Output the (X, Y) coordinate of the center of the cell containing the given text.  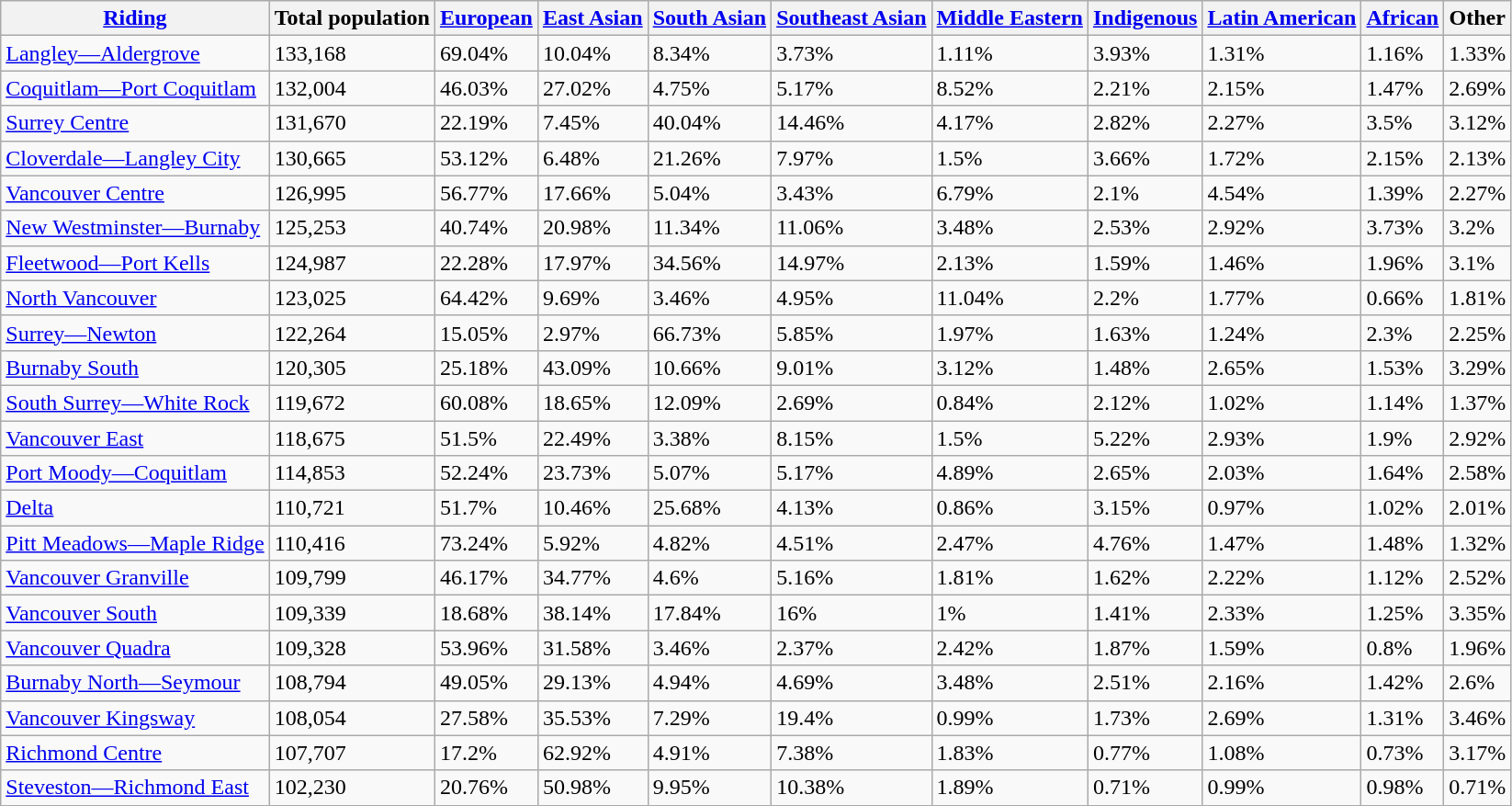
53.96% (486, 648)
2.6% (1477, 683)
Delta (135, 508)
40.74% (486, 228)
19.4% (852, 718)
1.72% (1282, 158)
46.17% (486, 578)
1.41% (1145, 613)
Vancouver Kingsway (135, 718)
53.12% (486, 158)
Riding (135, 18)
Surrey Centre (135, 123)
Coquitlam—Port Coquitlam (135, 88)
3.2% (1477, 228)
40.04% (709, 123)
2.93% (1282, 438)
1.83% (1010, 753)
10.66% (709, 368)
2.97% (592, 333)
Total population (352, 18)
124,987 (352, 263)
Burnaby South (135, 368)
6.48% (592, 158)
108,054 (352, 718)
5.16% (852, 578)
64.42% (486, 298)
49.05% (486, 683)
123,025 (352, 298)
7.29% (709, 718)
11.04% (1010, 298)
15.05% (486, 333)
109,799 (352, 578)
1.53% (1403, 368)
4.6% (709, 578)
4.51% (852, 543)
7.97% (852, 158)
0.97% (1282, 508)
2.2% (1145, 298)
2.52% (1477, 578)
3.5% (1403, 123)
1.14% (1403, 403)
1.62% (1145, 578)
7.45% (592, 123)
4.89% (1010, 473)
125,253 (352, 228)
108,794 (352, 683)
120,305 (352, 368)
1.37% (1477, 403)
2.33% (1282, 613)
0.66% (1403, 298)
73.24% (486, 543)
3.1% (1477, 263)
14.46% (852, 123)
2.47% (1010, 543)
0.84% (1010, 403)
110,416 (352, 543)
3.17% (1477, 753)
4.54% (1282, 193)
1.64% (1403, 473)
1.63% (1145, 333)
2.22% (1282, 578)
1% (1010, 613)
8.34% (709, 53)
2.58% (1477, 473)
122,264 (352, 333)
Vancouver Centre (135, 193)
2.37% (852, 648)
69.04% (486, 53)
9.95% (709, 788)
5.07% (709, 473)
Fleetwood—Port Kells (135, 263)
9.01% (852, 368)
4.69% (852, 683)
114,853 (352, 473)
1.11% (1010, 53)
11.06% (852, 228)
46.03% (486, 88)
25.18% (486, 368)
2.25% (1477, 333)
17.84% (709, 613)
5.92% (592, 543)
South Surrey—White Rock (135, 403)
1.46% (1282, 263)
1.25% (1403, 613)
38.14% (592, 613)
21.26% (709, 158)
22.28% (486, 263)
1.33% (1477, 53)
51.5% (486, 438)
3.93% (1145, 53)
12.09% (709, 403)
0.73% (1403, 753)
5.04% (709, 193)
3.15% (1145, 508)
10.38% (852, 788)
0.77% (1145, 753)
109,328 (352, 648)
2.16% (1282, 683)
4.17% (1010, 123)
62.92% (592, 753)
1.42% (1403, 683)
2.3% (1403, 333)
109,339 (352, 613)
African (1403, 18)
1.73% (1145, 718)
35.53% (592, 718)
North Vancouver (135, 298)
4.75% (709, 88)
Surrey—Newton (135, 333)
56.77% (486, 193)
11.34% (709, 228)
10.46% (592, 508)
23.73% (592, 473)
130,665 (352, 158)
2.03% (1282, 473)
102,230 (352, 788)
17.2% (486, 753)
Vancouver South (135, 613)
52.24% (486, 473)
8.52% (1010, 88)
1.77% (1282, 298)
2.42% (1010, 648)
4.95% (852, 298)
Latin American (1282, 18)
133,168 (352, 53)
25.68% (709, 508)
3.29% (1477, 368)
107,707 (352, 753)
2.53% (1145, 228)
1.16% (1403, 53)
European (486, 18)
126,995 (352, 193)
119,672 (352, 403)
1.97% (1010, 333)
16% (852, 613)
1.89% (1010, 788)
Richmond Centre (135, 753)
20.76% (486, 788)
20.98% (592, 228)
4.82% (709, 543)
3.66% (1145, 158)
Steveston—Richmond East (135, 788)
7.38% (852, 753)
34.77% (592, 578)
4.91% (709, 753)
5.22% (1145, 438)
29.13% (592, 683)
2.82% (1145, 123)
4.13% (852, 508)
1.87% (1145, 648)
60.08% (486, 403)
43.09% (592, 368)
18.65% (592, 403)
132,004 (352, 88)
22.19% (486, 123)
2.01% (1477, 508)
1.32% (1477, 543)
8.15% (852, 438)
Middle Eastern (1010, 18)
17.97% (592, 263)
10.04% (592, 53)
0.98% (1403, 788)
Vancouver East (135, 438)
110,721 (352, 508)
Langley—Aldergrove (135, 53)
6.79% (1010, 193)
66.73% (709, 333)
3.38% (709, 438)
31.58% (592, 648)
50.98% (592, 788)
34.56% (709, 263)
4.76% (1145, 543)
Cloverdale—Langley City (135, 158)
South Asian (709, 18)
18.68% (486, 613)
14.97% (852, 263)
27.58% (486, 718)
2.51% (1145, 683)
Vancouver Granville (135, 578)
51.7% (486, 508)
Other (1477, 18)
118,675 (352, 438)
131,670 (352, 123)
0.8% (1403, 648)
2.1% (1145, 193)
0.86% (1010, 508)
4.94% (709, 683)
Port Moody—Coquitlam (135, 473)
1.24% (1282, 333)
East Asian (592, 18)
3.35% (1477, 613)
2.21% (1145, 88)
3.43% (852, 193)
1.12% (1403, 578)
27.02% (592, 88)
22.49% (592, 438)
Vancouver Quadra (135, 648)
9.69% (592, 298)
Pitt Meadows—Maple Ridge (135, 543)
Burnaby North—Seymour (135, 683)
1.9% (1403, 438)
Indigenous (1145, 18)
1.08% (1282, 753)
2.12% (1145, 403)
5.85% (852, 333)
New Westminster—Burnaby (135, 228)
1.39% (1403, 193)
17.66% (592, 193)
Southeast Asian (852, 18)
